Locate the cell with the specified text and output its [x, y] center coordinate. 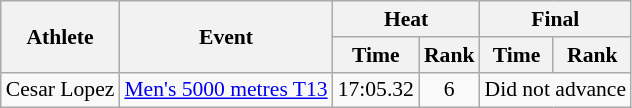
Cesar Lopez [60, 90]
Men's 5000 metres T13 [226, 90]
Final [555, 19]
Athlete [60, 36]
17:05.32 [376, 90]
Did not advance [555, 90]
Heat [406, 19]
6 [450, 90]
Event [226, 36]
